From the cell containing the given text, extract its center point as [X, Y] coordinate. 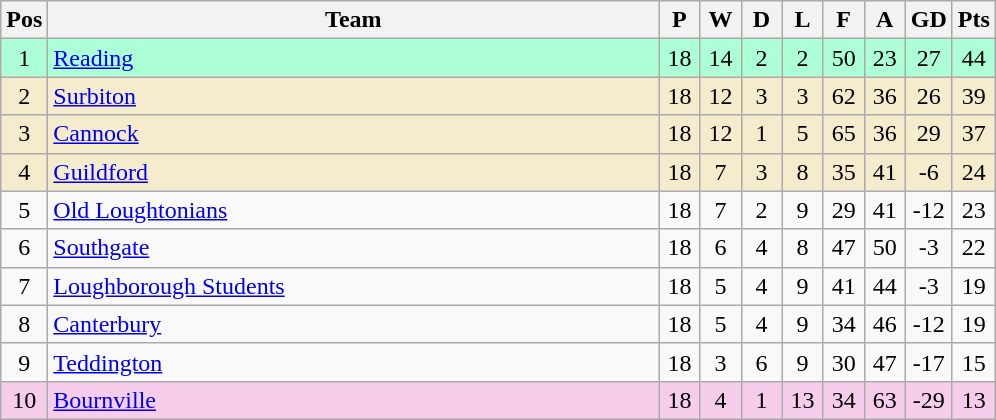
46 [884, 324]
-6 [928, 172]
F [844, 20]
-17 [928, 362]
A [884, 20]
39 [974, 96]
Southgate [354, 248]
Cannock [354, 134]
35 [844, 172]
26 [928, 96]
22 [974, 248]
L [802, 20]
W [720, 20]
Reading [354, 58]
37 [974, 134]
Pos [24, 20]
65 [844, 134]
Surbiton [354, 96]
Loughborough Students [354, 286]
30 [844, 362]
15 [974, 362]
Old Loughtonians [354, 210]
Team [354, 20]
27 [928, 58]
14 [720, 58]
Guildford [354, 172]
GD [928, 20]
Canterbury [354, 324]
P [680, 20]
62 [844, 96]
Bournville [354, 400]
10 [24, 400]
Teddington [354, 362]
24 [974, 172]
-29 [928, 400]
63 [884, 400]
D [762, 20]
Pts [974, 20]
